Find where the given text appears and provide that cell's center as (X, Y) coordinate. 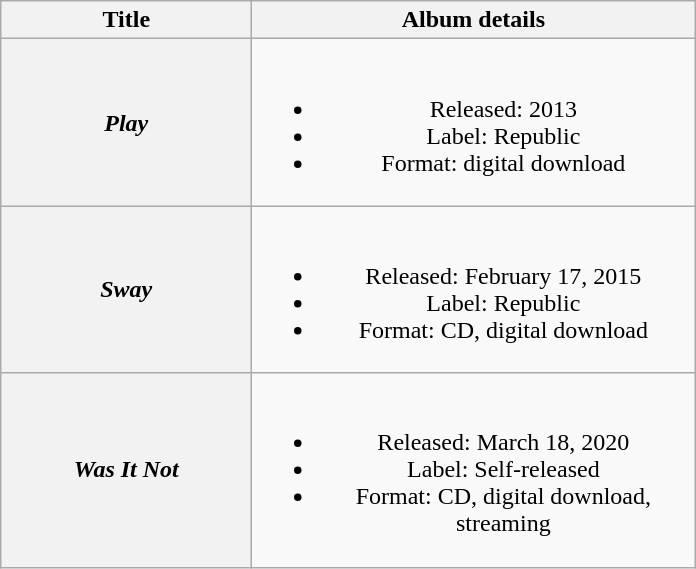
Released: February 17, 2015Label: RepublicFormat: CD, digital download (474, 290)
Released: March 18, 2020Label: Self-releasedFormat: CD, digital download, streaming (474, 470)
Was It Not (126, 470)
Title (126, 20)
Play (126, 122)
Released: 2013Label: RepublicFormat: digital download (474, 122)
Album details (474, 20)
Sway (126, 290)
